From the cell containing the given text, extract its center point as [x, y] coordinate. 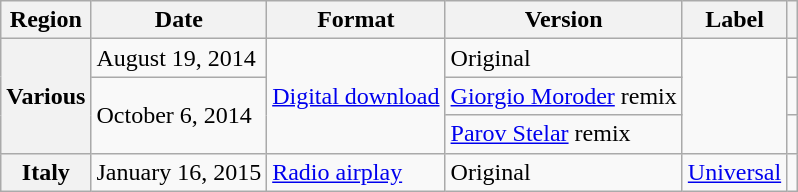
Region [46, 20]
January 16, 2015 [179, 172]
Radio airplay [356, 172]
Version [564, 20]
Digital download [356, 96]
Various [46, 96]
Format [356, 20]
Italy [46, 172]
Label [734, 20]
Giorgio Moroder remix [564, 96]
Parov Stelar remix [564, 134]
Date [179, 20]
October 6, 2014 [179, 115]
August 19, 2014 [179, 58]
Universal [734, 172]
